Capture the cell that displays the provided text and extract its (x, y) central coordinate. 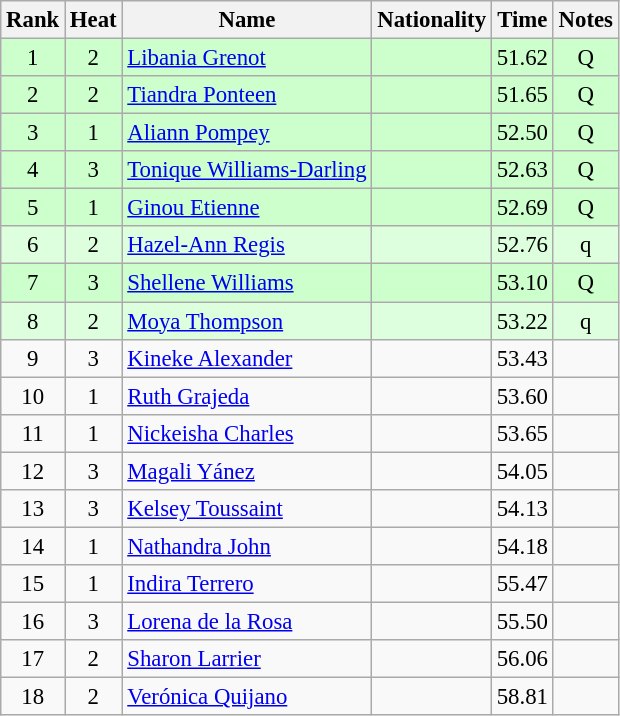
Time (522, 20)
52.76 (522, 245)
12 (33, 471)
Name (247, 20)
52.50 (522, 133)
55.47 (522, 584)
Tiandra Ponteen (247, 95)
8 (33, 321)
6 (33, 245)
5 (33, 208)
4 (33, 170)
15 (33, 584)
13 (33, 509)
55.50 (522, 621)
Nathandra John (247, 546)
7 (33, 283)
54.13 (522, 509)
Aliann Pompey (247, 133)
Libania Grenot (247, 58)
Shellene Williams (247, 283)
52.63 (522, 170)
58.81 (522, 697)
Ginou Etienne (247, 208)
14 (33, 546)
Magali Yánez (247, 471)
Heat (94, 20)
Lorena de la Rosa (247, 621)
Hazel-Ann Regis (247, 245)
Rank (33, 20)
51.65 (522, 95)
Kelsey Toussaint (247, 509)
54.05 (522, 471)
9 (33, 358)
53.43 (522, 358)
16 (33, 621)
51.62 (522, 58)
53.22 (522, 321)
Nationality (432, 20)
10 (33, 396)
Kineke Alexander (247, 358)
17 (33, 659)
52.69 (522, 208)
Verónica Quijano (247, 697)
11 (33, 433)
56.06 (522, 659)
53.60 (522, 396)
54.18 (522, 546)
18 (33, 697)
Tonique Williams-Darling (247, 170)
53.10 (522, 283)
Nickeisha Charles (247, 433)
Ruth Grajeda (247, 396)
53.65 (522, 433)
Notes (586, 20)
Indira Terrero (247, 584)
Sharon Larrier (247, 659)
Moya Thompson (247, 321)
